Provide the [X, Y] coordinate of the cell's center where the given text is located.  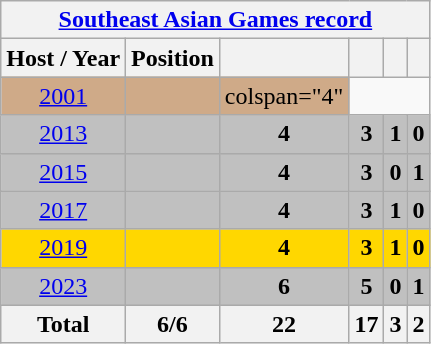
Total [64, 324]
2 [418, 324]
2017 [64, 210]
Position [173, 58]
6/6 [173, 324]
Southeast Asian Games record [216, 20]
2001 [64, 96]
2019 [64, 248]
2023 [64, 286]
22 [284, 324]
Host / Year [64, 58]
2013 [64, 134]
6 [284, 286]
17 [366, 324]
2015 [64, 172]
colspan="4" [284, 96]
5 [366, 286]
